Find where the given text appears and provide that cell's center as [x, y] coordinate. 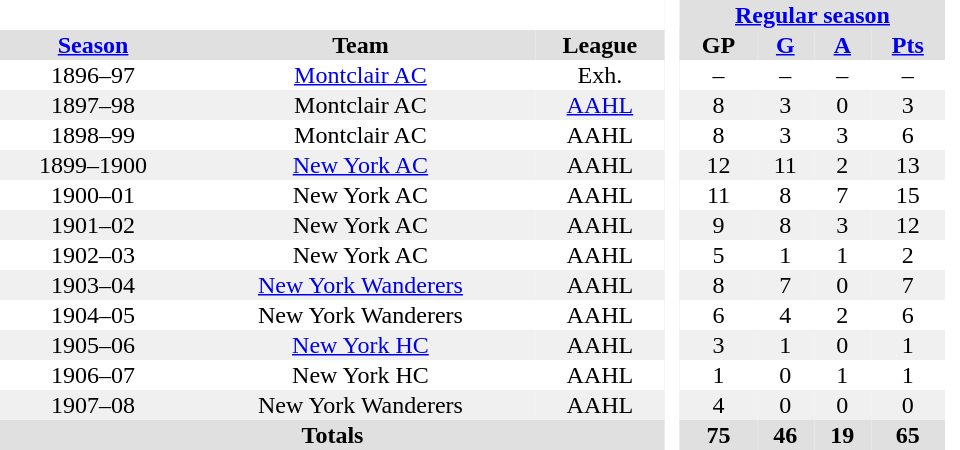
G [786, 45]
1905–06 [93, 345]
1907–08 [93, 405]
1902–03 [93, 255]
Totals [332, 435]
Exh. [600, 75]
1898–99 [93, 135]
19 [842, 435]
9 [718, 225]
1903–04 [93, 285]
1901–02 [93, 225]
75 [718, 435]
1904–05 [93, 315]
1900–01 [93, 195]
Season [93, 45]
5 [718, 255]
1896–97 [93, 75]
League [600, 45]
Team [360, 45]
GP [718, 45]
15 [908, 195]
46 [786, 435]
1897–98 [93, 105]
Pts [908, 45]
65 [908, 435]
13 [908, 165]
A [842, 45]
Regular season [812, 15]
1899–1900 [93, 165]
1906–07 [93, 375]
